Pinpoint the cell where the given text exists, returning its (X, Y) midpoint coordinate. 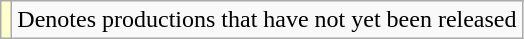
Denotes productions that have not yet been released (267, 20)
